Return the [x, y] coordinate for the center point of the cell that contains the specified text.  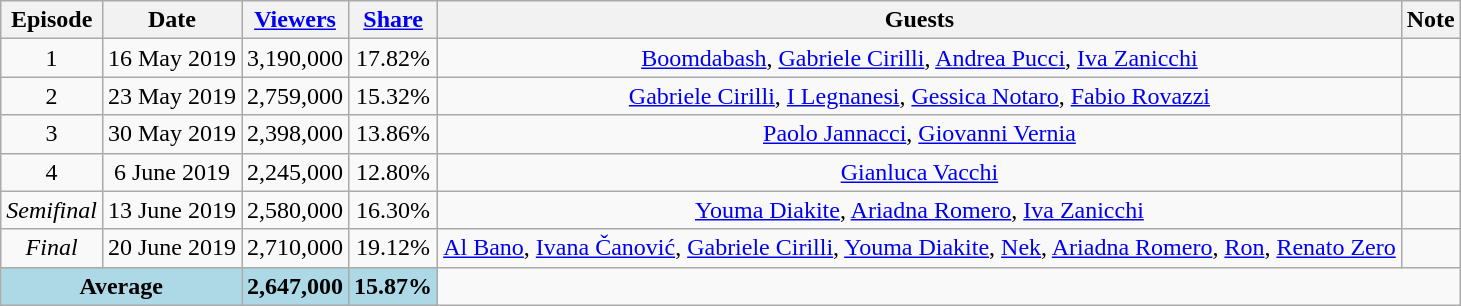
2 [52, 96]
2,398,000 [296, 134]
1 [52, 58]
3 [52, 134]
2,647,000 [296, 286]
13.86% [394, 134]
12.80% [394, 172]
20 June 2019 [172, 248]
17.82% [394, 58]
Note [1430, 20]
2,710,000 [296, 248]
16.30% [394, 210]
Final [52, 248]
Average [122, 286]
Date [172, 20]
13 June 2019 [172, 210]
Youma Diakite, Ariadna Romero, Iva Zanicchi [920, 210]
19.12% [394, 248]
2,245,000 [296, 172]
15.87% [394, 286]
Gianluca Vacchi [920, 172]
2,580,000 [296, 210]
15.32% [394, 96]
Semifinal [52, 210]
Share [394, 20]
4 [52, 172]
2,759,000 [296, 96]
3,190,000 [296, 58]
Paolo Jannacci, Giovanni Vernia [920, 134]
Gabriele Cirilli, I Legnanesi, Gessica Notaro, Fabio Rovazzi [920, 96]
Al Bano, Ivana Čanović, Gabriele Cirilli, Youma Diakite, Nek, Ariadna Romero, Ron, Renato Zero [920, 248]
Viewers [296, 20]
Guests [920, 20]
Episode [52, 20]
Boomdabash, Gabriele Cirilli, Andrea Pucci, Iva Zanicchi [920, 58]
16 May 2019 [172, 58]
23 May 2019 [172, 96]
6 June 2019 [172, 172]
30 May 2019 [172, 134]
